Pinpoint the cell where the given text exists, returning its [X, Y] midpoint coordinate. 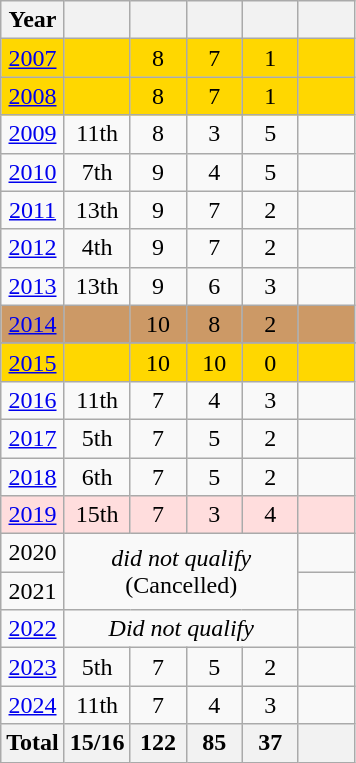
2014 [33, 324]
2015 [33, 362]
0 [270, 362]
15/16 [97, 743]
Did not qualify [181, 629]
85 [214, 743]
6 [214, 286]
2017 [33, 438]
2007 [33, 58]
2016 [33, 400]
2009 [33, 134]
2011 [33, 210]
122 [158, 743]
15th [97, 515]
6th [97, 477]
2024 [33, 705]
2022 [33, 629]
2008 [33, 96]
4th [97, 248]
2021 [33, 591]
2020 [33, 553]
Year [33, 20]
2019 [33, 515]
37 [270, 743]
2010 [33, 172]
2018 [33, 477]
2012 [33, 248]
2013 [33, 286]
Total [33, 743]
did not qualify(Cancelled) [181, 572]
2023 [33, 667]
7th [97, 172]
